Identify which cell holds the provided text, then report its (X, Y) central coordinate. 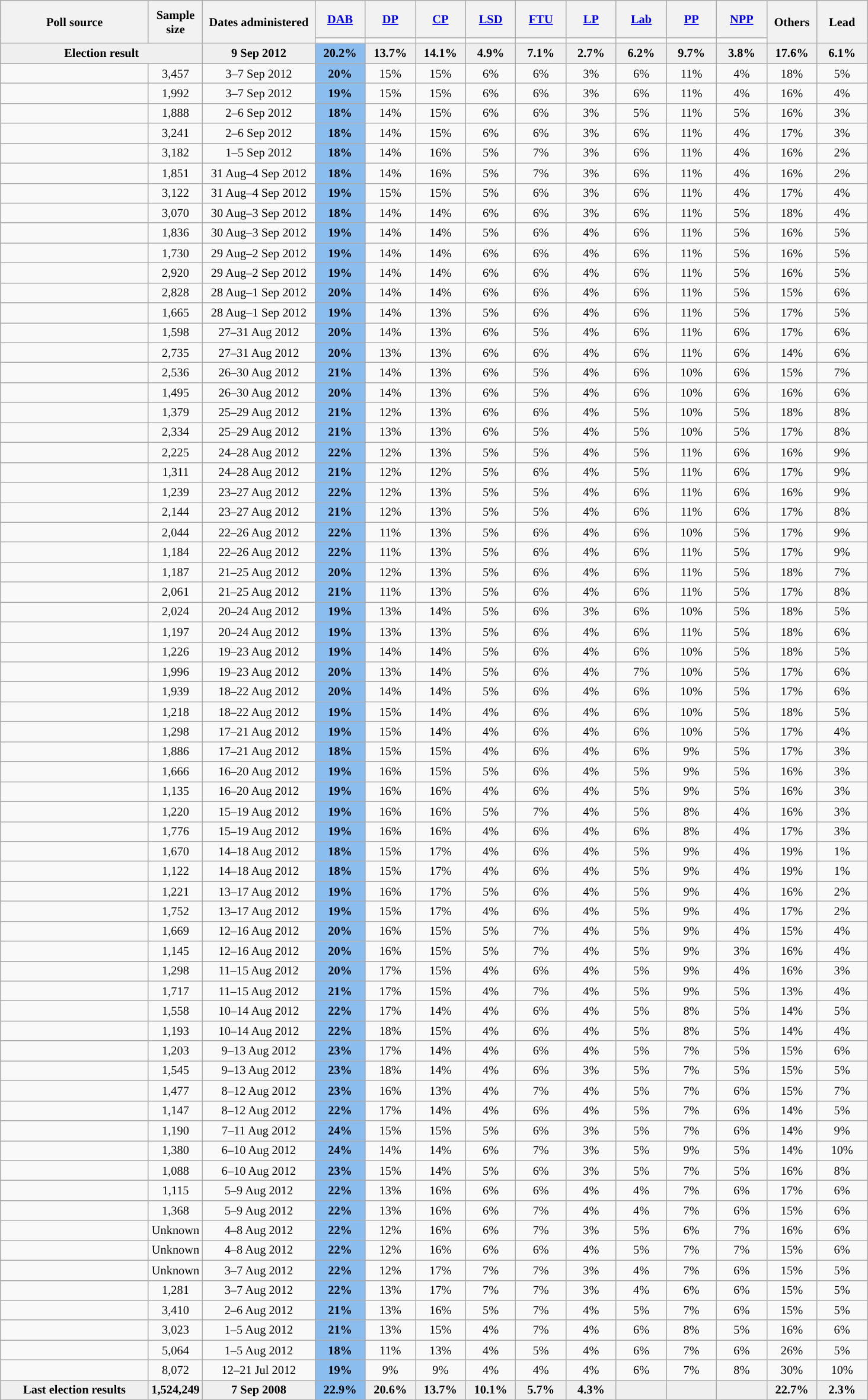
Election result (102, 53)
8,072 (175, 1370)
22.7% (792, 1390)
1,368 (175, 1210)
3,410 (175, 1310)
1,221 (175, 891)
CP (441, 19)
2,225 (175, 452)
1,670 (175, 851)
5,064 (175, 1350)
9.7% (691, 53)
PP (691, 19)
NPP (742, 19)
1,495 (175, 392)
9 Sep 2012 (259, 53)
1,145 (175, 951)
Last election results (75, 1390)
1,669 (175, 931)
1,226 (175, 652)
2,735 (175, 353)
3,023 (175, 1330)
1,380 (175, 1150)
1,184 (175, 552)
7–11 Aug 2012 (259, 1130)
3,241 (175, 133)
2.7% (592, 53)
1,752 (175, 911)
1,996 (175, 672)
Dates administered (259, 21)
2–6 Aug 2012 (259, 1310)
LP (592, 19)
DP (390, 19)
22.9% (340, 1390)
1–5 Sep 2012 (259, 153)
DAB (340, 19)
1,220 (175, 811)
1,558 (175, 1011)
2,144 (175, 512)
2,044 (175, 532)
2,828 (175, 293)
3,122 (175, 193)
2,334 (175, 432)
1,524,249 (175, 1390)
20.2% (340, 53)
1,598 (175, 333)
6.2% (642, 53)
20.6% (390, 1390)
1,477 (175, 1091)
2,920 (175, 273)
1,776 (175, 832)
Sample size (175, 21)
1,836 (175, 233)
1,122 (175, 871)
1,939 (175, 692)
Lead (842, 21)
4.3% (592, 1390)
14.1% (441, 53)
10.1% (491, 1390)
2,061 (175, 592)
1,190 (175, 1130)
7 Sep 2008 (259, 1390)
3,182 (175, 153)
2.3% (842, 1390)
1,135 (175, 791)
2,536 (175, 373)
3,070 (175, 213)
5.7% (541, 1390)
1,088 (175, 1171)
1,851 (175, 173)
4.9% (491, 53)
1,730 (175, 253)
1,545 (175, 1070)
LSD (491, 19)
17.6% (792, 53)
Poll source (75, 21)
1,203 (175, 1051)
12–21 Jul 2012 (259, 1370)
1,311 (175, 472)
7.1% (541, 53)
FTU (541, 19)
1,379 (175, 413)
30% (792, 1370)
1,239 (175, 492)
3,457 (175, 73)
2,024 (175, 612)
6.1% (842, 53)
1,665 (175, 313)
1,992 (175, 93)
26% (792, 1350)
3.8% (742, 53)
1,147 (175, 1111)
1,218 (175, 712)
1,187 (175, 572)
Lab (642, 19)
1,888 (175, 113)
1,886 (175, 752)
1,281 (175, 1290)
1,197 (175, 632)
1,193 (175, 1031)
Others (792, 21)
1,666 (175, 772)
1,115 (175, 1190)
1,717 (175, 991)
